Return the (x, y) coordinate for the center point of the cell that contains the specified text.  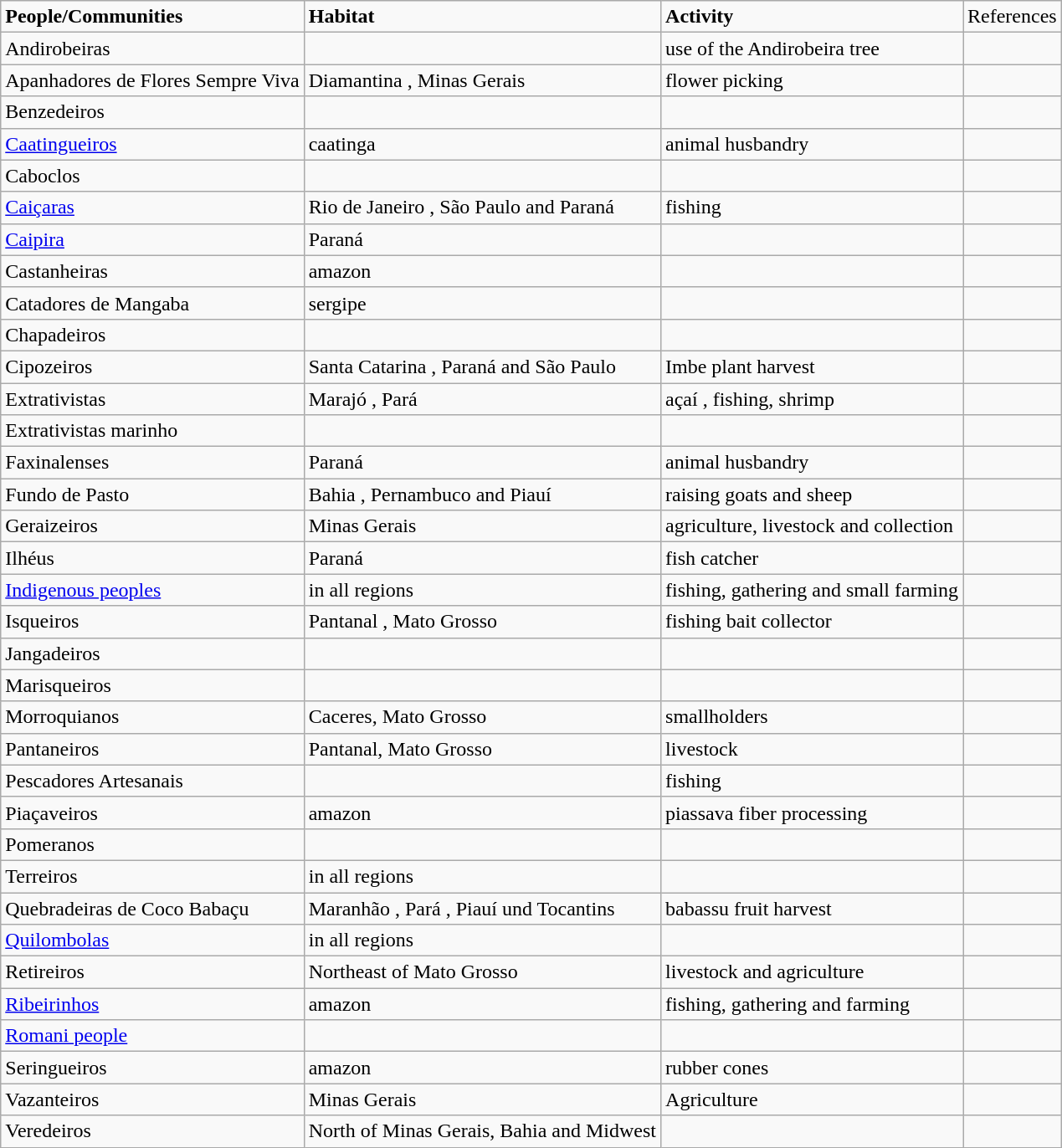
fishing, gathering and farming (812, 1004)
raising goats and sheep (812, 495)
livestock and agriculture (812, 972)
Geraizeiros (152, 526)
Fundo de Pasto (152, 495)
babassu fruit harvest (812, 908)
Andirobeiras (152, 49)
Morroquianos (152, 717)
Vazanteiros (152, 1099)
Romani people (152, 1036)
Bahia , Pernambuco and Piauí (482, 495)
Northeast of Mato Grosso (482, 972)
Agriculture (812, 1099)
caatinga (482, 144)
Pantaneiros (152, 749)
Habitat (482, 17)
fish catcher (812, 558)
Imbe plant harvest (812, 366)
fishing, gathering and small farming (812, 590)
Extrativistas marinho (152, 431)
Chapadeiros (152, 335)
Quebradeiras de Coco Babaçu (152, 908)
use of the Andirobeira tree (812, 49)
Maranhão , Pará , Piauí und Tocantins (482, 908)
açaí , fishing, shrimp (812, 399)
References (1012, 17)
Pomeranos (152, 844)
Catadores de Mangaba (152, 303)
People/Communities (152, 17)
Caiçaras (152, 208)
Pantanal, Mato Grosso (482, 749)
Benzedeiros (152, 112)
Isqueiros (152, 622)
Ribeirinhos (152, 1004)
Terreiros (152, 876)
livestock (812, 749)
Caboclos (152, 176)
Santa Catarina , Paraná and São Paulo (482, 366)
Veredeiros (152, 1131)
Castanheiras (152, 271)
smallholders (812, 717)
Jangadeiros (152, 653)
Pescadores Artesanais (152, 781)
Marisqueiros (152, 685)
Quilombolas (152, 940)
flower picking (812, 80)
Ilhéus (152, 558)
Faxinalenses (152, 463)
Caceres, Mato Grosso (482, 717)
piassava fiber processing (812, 812)
sergipe (482, 303)
Diamantina , Minas Gerais (482, 80)
Cipozeiros (152, 366)
rubber cones (812, 1068)
agriculture, livestock and collection (812, 526)
Apanhadores de Flores Sempre Viva (152, 80)
Pantanal , Mato Grosso (482, 622)
Piaçaveiros (152, 812)
Rio de Janeiro , São Paulo and Paraná (482, 208)
Indigenous peoples (152, 590)
Retireiros (152, 972)
Caatingueiros (152, 144)
fishing bait collector (812, 622)
Seringueiros (152, 1068)
North of Minas Gerais, Bahia and Midwest (482, 1131)
Extrativistas (152, 399)
Marajó , Pará (482, 399)
Activity (812, 17)
Caipira (152, 239)
